Identify which cell holds the provided text, then report its [X, Y] central coordinate. 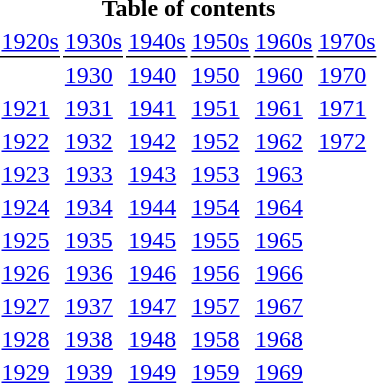
1960 [283, 75]
1927 [30, 307]
1948 [157, 339]
1951 [220, 109]
1931 [93, 109]
1943 [157, 175]
1934 [93, 207]
1947 [157, 307]
1968 [283, 339]
1921 [30, 109]
1965 [283, 241]
1923 [30, 175]
1937 [93, 307]
1920s [30, 42]
1925 [30, 241]
1933 [93, 175]
1971 [347, 109]
1922 [30, 141]
1940 [157, 75]
1954 [220, 207]
1958 [220, 339]
1960s [283, 42]
1938 [93, 339]
1972 [347, 141]
1963 [283, 175]
1945 [157, 241]
1950s [220, 42]
1966 [283, 273]
1924 [30, 207]
1957 [220, 307]
1932 [93, 141]
1964 [283, 207]
1930s [93, 42]
1961 [283, 109]
1944 [157, 207]
1967 [283, 307]
1970 [347, 75]
1936 [93, 273]
1970s [347, 42]
1946 [157, 273]
1926 [30, 273]
1955 [220, 241]
1962 [283, 141]
1950 [220, 75]
1952 [220, 141]
1935 [93, 241]
1956 [220, 273]
1928 [30, 339]
1930 [93, 75]
1953 [220, 175]
1940s [157, 42]
1941 [157, 109]
1942 [157, 141]
